Identify which cell holds the provided text, then report its [X, Y] central coordinate. 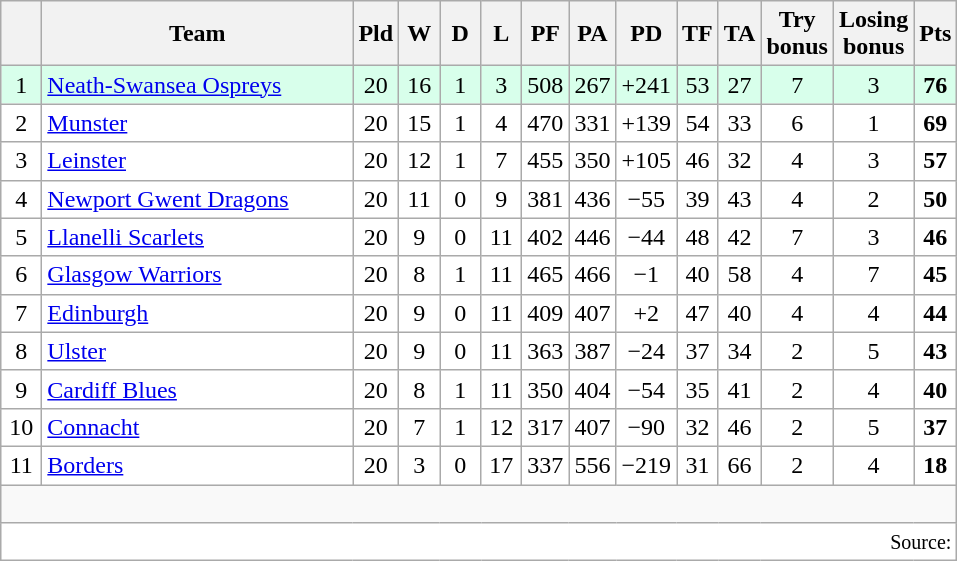
−54 [646, 389]
465 [546, 275]
50 [936, 199]
Ulster [198, 351]
436 [592, 199]
Munster [198, 123]
PF [546, 34]
455 [546, 161]
39 [698, 199]
17 [502, 465]
69 [936, 123]
27 [740, 85]
317 [546, 427]
−55 [646, 199]
Cardiff Blues [198, 389]
Glasgow Warriors [198, 275]
41 [740, 389]
387 [592, 351]
54 [698, 123]
−44 [646, 237]
18 [936, 465]
446 [592, 237]
Llanelli Scarlets [198, 237]
Leinster [198, 161]
66 [740, 465]
402 [546, 237]
Pts [936, 34]
Connacht [198, 427]
409 [546, 313]
44 [936, 313]
−24 [646, 351]
404 [592, 389]
+139 [646, 123]
53 [698, 85]
57 [936, 161]
Edinburgh [198, 313]
363 [546, 351]
PA [592, 34]
381 [546, 199]
556 [592, 465]
Team [198, 34]
16 [420, 85]
L [502, 34]
45 [936, 275]
Try bonus [797, 34]
508 [546, 85]
+241 [646, 85]
15 [420, 123]
D [460, 34]
58 [740, 275]
331 [592, 123]
Source: [479, 542]
−219 [646, 465]
10 [22, 427]
47 [698, 313]
466 [592, 275]
267 [592, 85]
W [420, 34]
+2 [646, 313]
Losing bonus [873, 34]
48 [698, 237]
337 [546, 465]
Newport Gwent Dragons [198, 199]
35 [698, 389]
PD [646, 34]
31 [698, 465]
34 [740, 351]
Borders [198, 465]
−90 [646, 427]
+105 [646, 161]
33 [740, 123]
−1 [646, 275]
Pld [376, 34]
TF [698, 34]
Neath-Swansea Ospreys [198, 85]
TA [740, 34]
470 [546, 123]
42 [740, 237]
76 [936, 85]
